Detect which cell encompasses the target text, then output its (x, y) center coordinate. 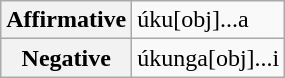
Affirmative (66, 20)
úku[obj]...a (208, 20)
úkunga[obj]...i (208, 58)
Negative (66, 58)
